Return (X, Y) of the center of cell containing provided text 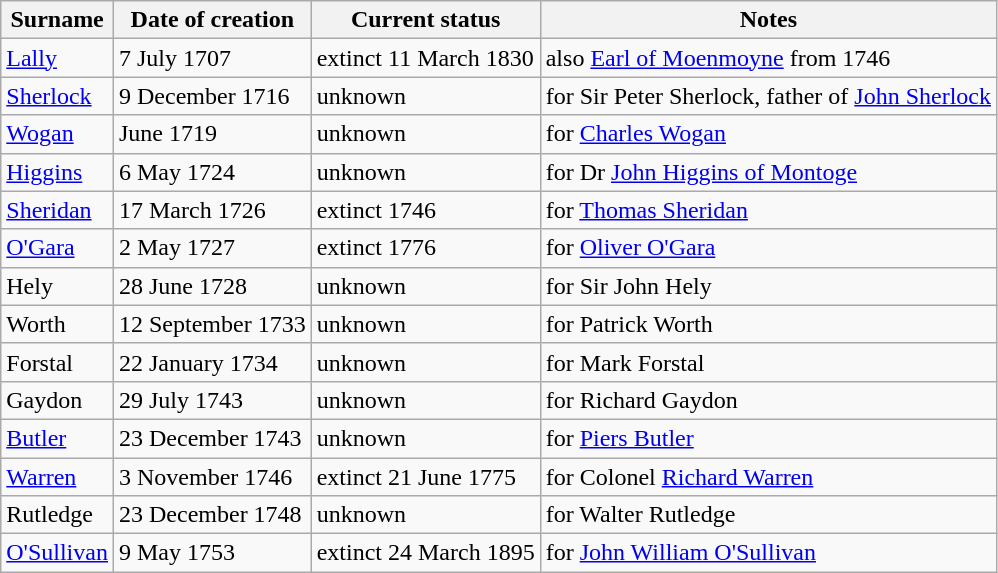
Hely (58, 286)
Worth (58, 324)
for Sir Peter Sherlock, father of John Sherlock (768, 96)
3 November 1746 (212, 477)
9 May 1753 (212, 553)
for Richard Gaydon (768, 400)
for Oliver O'Gara (768, 248)
extinct 1746 (426, 210)
for Walter Rutledge (768, 515)
29 July 1743 (212, 400)
Rutledge (58, 515)
Wogan (58, 134)
for Sir John Hely (768, 286)
for Colonel Richard Warren (768, 477)
Notes (768, 20)
Forstal (58, 362)
for Charles Wogan (768, 134)
Higgins (58, 172)
Lally (58, 58)
O'Sullivan (58, 553)
for John William O'Sullivan (768, 553)
extinct 24 March 1895 (426, 553)
23 December 1743 (212, 438)
Butler (58, 438)
9 December 1716 (212, 96)
17 March 1726 (212, 210)
7 July 1707 (212, 58)
for Thomas Sheridan (768, 210)
6 May 1724 (212, 172)
extinct 1776 (426, 248)
also Earl of Moenmoyne from 1746 (768, 58)
for Patrick Worth (768, 324)
extinct 21 June 1775 (426, 477)
12 September 1733 (212, 324)
Date of creation (212, 20)
for Dr John Higgins of Montoge (768, 172)
23 December 1748 (212, 515)
Sheridan (58, 210)
Current status (426, 20)
for Mark Forstal (768, 362)
2 May 1727 (212, 248)
extinct 11 March 1830 (426, 58)
Sherlock (58, 96)
Surname (58, 20)
22 January 1734 (212, 362)
28 June 1728 (212, 286)
Gaydon (58, 400)
for Piers Butler (768, 438)
June 1719 (212, 134)
Warren (58, 477)
O'Gara (58, 248)
